Output the [X, Y] coordinate of the center of the cell containing the given text.  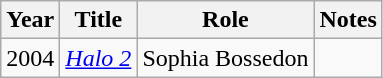
Title [98, 20]
Sophia Bossedon [226, 58]
2004 [30, 58]
Year [30, 20]
Notes [348, 20]
Role [226, 20]
Halo 2 [98, 58]
